Determine the (x, y) coordinate at the center of the cell enclosing the given text.  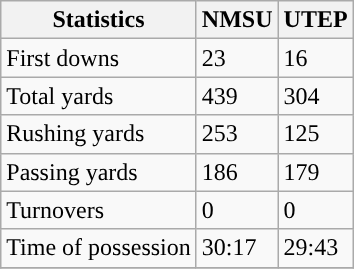
16 (316, 58)
253 (237, 134)
23 (237, 58)
Turnovers (99, 210)
Statistics (99, 20)
439 (237, 96)
179 (316, 172)
NMSU (237, 20)
First downs (99, 58)
UTEP (316, 20)
125 (316, 134)
Rushing yards (99, 134)
Total yards (99, 96)
304 (316, 96)
Passing yards (99, 172)
29:43 (316, 248)
Time of possession (99, 248)
186 (237, 172)
30:17 (237, 248)
